Search for the cell housing the specified text and yield its [X, Y] center coordinate. 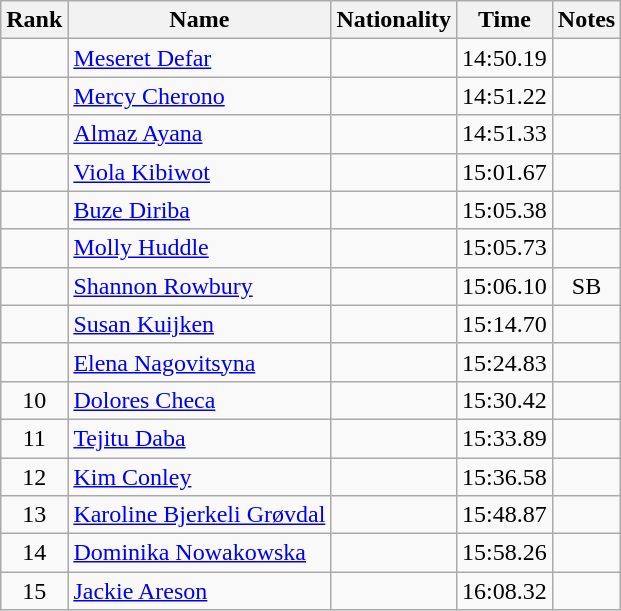
15:01.67 [505, 172]
15:05.73 [505, 248]
Meseret Defar [200, 58]
Name [200, 20]
10 [34, 400]
Viola Kibiwot [200, 172]
13 [34, 515]
Karoline Bjerkeli Grøvdal [200, 515]
Dolores Checa [200, 400]
14 [34, 553]
16:08.32 [505, 591]
Buze Diriba [200, 210]
15:36.58 [505, 477]
Almaz Ayana [200, 134]
11 [34, 438]
14:50.19 [505, 58]
15:30.42 [505, 400]
15:06.10 [505, 286]
15 [34, 591]
Notes [586, 20]
Tejitu Daba [200, 438]
15:48.87 [505, 515]
15:58.26 [505, 553]
15:14.70 [505, 324]
Rank [34, 20]
14:51.33 [505, 134]
Molly Huddle [200, 248]
14:51.22 [505, 96]
Dominika Nowakowska [200, 553]
Jackie Areson [200, 591]
15:05.38 [505, 210]
Mercy Cherono [200, 96]
Susan Kuijken [200, 324]
Nationality [394, 20]
Kim Conley [200, 477]
Elena Nagovitsyna [200, 362]
15:24.83 [505, 362]
Shannon Rowbury [200, 286]
12 [34, 477]
Time [505, 20]
SB [586, 286]
15:33.89 [505, 438]
